Provide the (X, Y) coordinate of the cell's center where the given text is located.  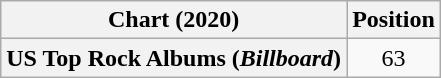
Position (394, 20)
Chart (2020) (174, 20)
US Top Rock Albums (Billboard) (174, 58)
63 (394, 58)
